Extract the (X, Y) coordinate from the center of the cell holding the provided text.  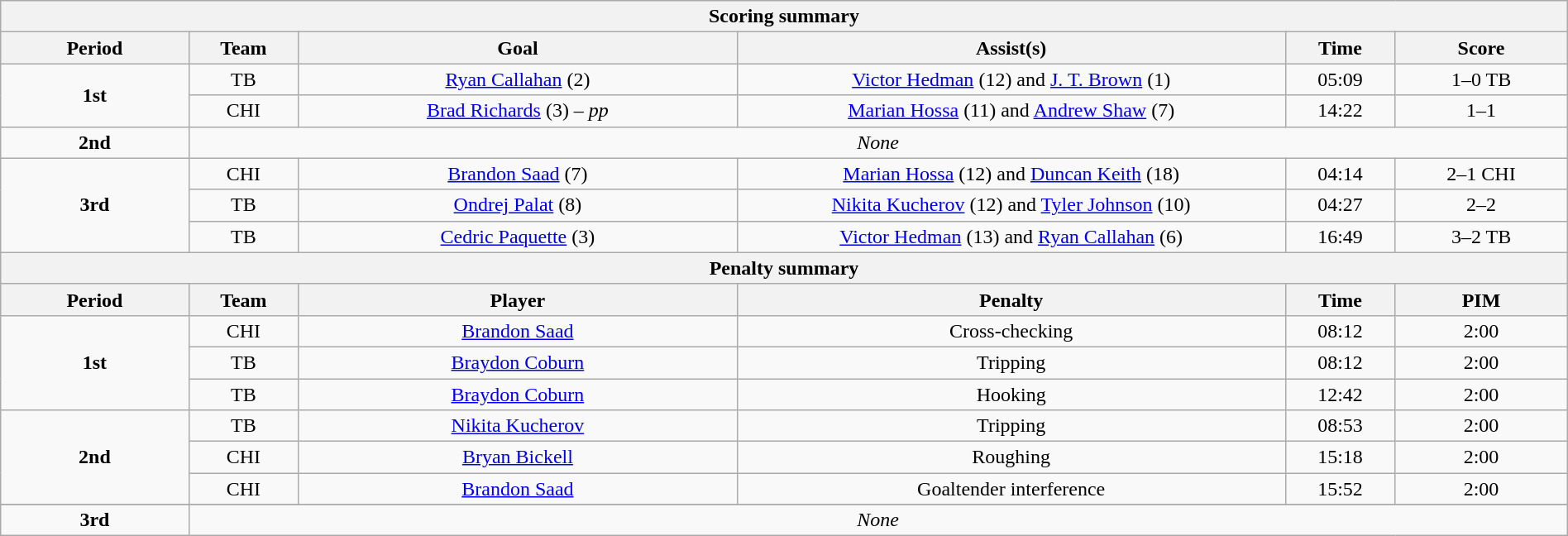
12:42 (1340, 395)
Nikita Kucherov (518, 426)
Cross-checking (1011, 331)
Hooking (1011, 395)
Goal (518, 48)
08:53 (1340, 426)
16:49 (1340, 237)
2–1 CHI (1481, 174)
Scoring summary (784, 17)
Victor Hedman (12) and J. T. Brown (1) (1011, 79)
PIM (1481, 299)
Cedric Paquette (3) (518, 237)
Player (518, 299)
Goaltender interference (1011, 489)
14:22 (1340, 111)
Ryan Callahan (2) (518, 79)
Ondrej Palat (8) (518, 205)
Marian Hossa (12) and Duncan Keith (18) (1011, 174)
05:09 (1340, 79)
15:52 (1340, 489)
04:27 (1340, 205)
15:18 (1340, 457)
Penalty (1011, 299)
Penalty summary (784, 268)
04:14 (1340, 174)
Roughing (1011, 457)
2–2 (1481, 205)
Brandon Saad (7) (518, 174)
Marian Hossa (11) and Andrew Shaw (7) (1011, 111)
Victor Hedman (13) and Ryan Callahan (6) (1011, 237)
1–1 (1481, 111)
Bryan Bickell (518, 457)
Nikita Kucherov (12) and Tyler Johnson (10) (1011, 205)
Brad Richards (3) – pp (518, 111)
3–2 TB (1481, 237)
Score (1481, 48)
Assist(s) (1011, 48)
1–0 TB (1481, 79)
